Search for the cell housing the specified text and yield its [x, y] center coordinate. 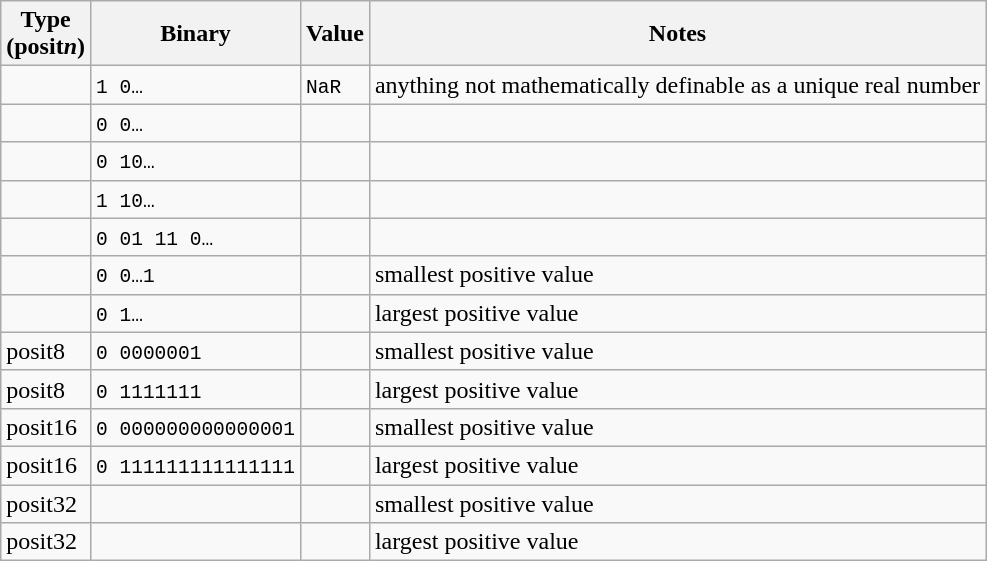
0 0000001 [196, 351]
0 1111111 [196, 389]
0 0…1 [196, 275]
1 0… [196, 85]
1 10… [196, 199]
Binary [196, 34]
Value [336, 34]
0 10… [196, 161]
0 01 11 0… [196, 237]
NaR [336, 85]
Type(positn) [46, 34]
0 1… [196, 313]
Notes [677, 34]
anything not mathematically definable as a unique real number [677, 85]
0 111111111111111 [196, 465]
0 000000000000001 [196, 427]
0 0… [196, 123]
